Return the [X, Y] coordinate for the center point of the cell that contains the specified text.  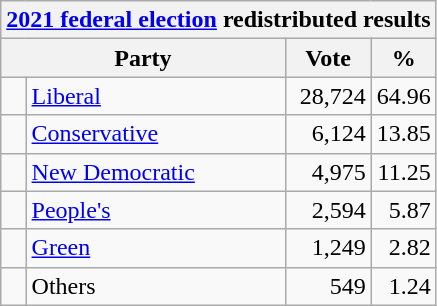
5.87 [404, 210]
Conservative [156, 134]
11.25 [404, 172]
549 [328, 286]
Green [156, 248]
2021 federal election redistributed results [218, 20]
People's [156, 210]
13.85 [404, 134]
Liberal [156, 96]
28,724 [328, 96]
64.96 [404, 96]
New Democratic [156, 172]
2.82 [404, 248]
2,594 [328, 210]
4,975 [328, 172]
Vote [328, 58]
Others [156, 286]
1,249 [328, 248]
Party [143, 58]
% [404, 58]
1.24 [404, 286]
6,124 [328, 134]
